Pinpoint the cell where the given text exists, returning its (x, y) midpoint coordinate. 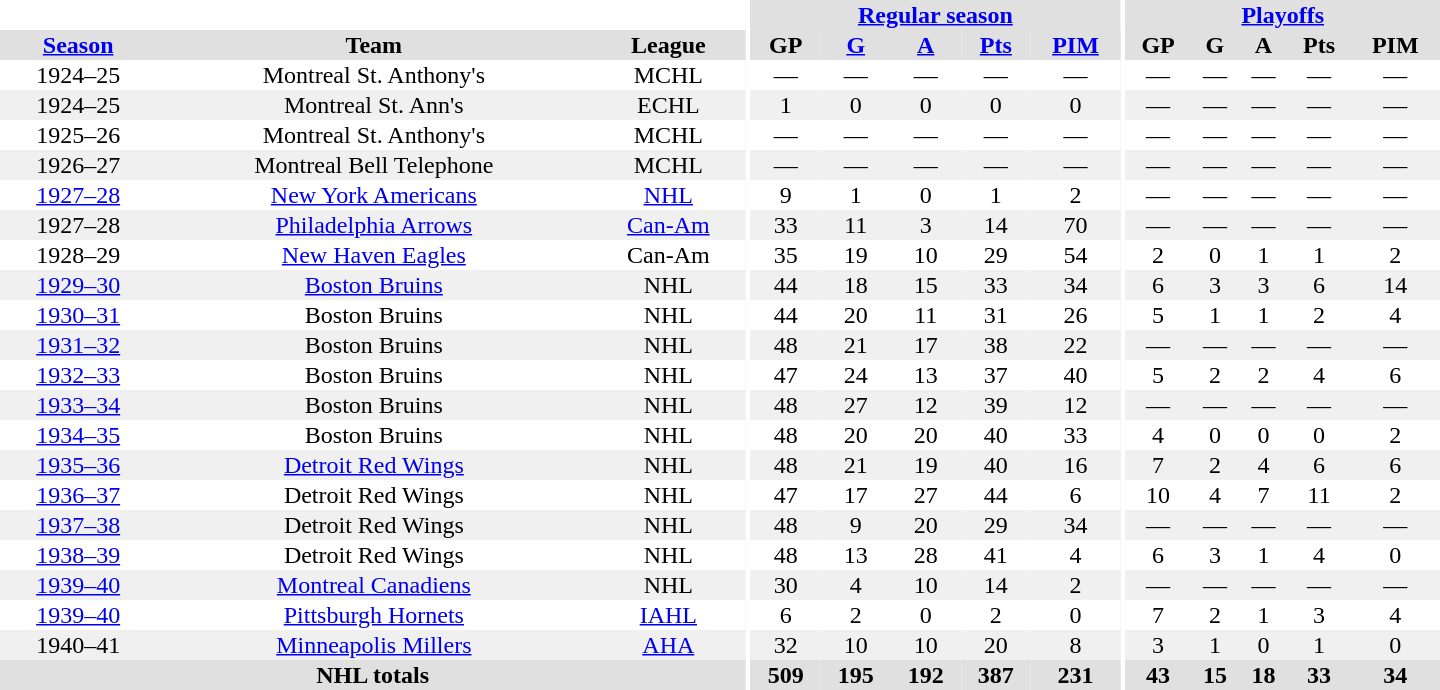
70 (1076, 225)
41 (996, 555)
1925–26 (78, 135)
IAHL (668, 615)
32 (786, 645)
30 (786, 585)
35 (786, 255)
Montreal St. Ann's (374, 105)
1938–39 (78, 555)
Philadelphia Arrows (374, 225)
37 (996, 375)
16 (1076, 465)
43 (1158, 675)
ECHL (668, 105)
Season (78, 45)
AHA (668, 645)
8 (1076, 645)
Regular season (936, 15)
24 (856, 375)
192 (926, 675)
195 (856, 675)
New York Americans (374, 195)
Pittsburgh Hornets (374, 615)
NHL totals (372, 675)
Team (374, 45)
1937–38 (78, 525)
1932–33 (78, 375)
231 (1076, 675)
1936–37 (78, 495)
1934–35 (78, 435)
1926–27 (78, 165)
31 (996, 315)
26 (1076, 315)
1933–34 (78, 405)
1935–36 (78, 465)
387 (996, 675)
1930–31 (78, 315)
League (668, 45)
1931–32 (78, 345)
Montreal Canadiens (374, 585)
22 (1076, 345)
1929–30 (78, 285)
54 (1076, 255)
Playoffs (1282, 15)
509 (786, 675)
Minneapolis Millers (374, 645)
39 (996, 405)
1940–41 (78, 645)
28 (926, 555)
38 (996, 345)
New Haven Eagles (374, 255)
Montreal Bell Telephone (374, 165)
1928–29 (78, 255)
